Extract the [X, Y] coordinate from the center of the cell holding the provided text.  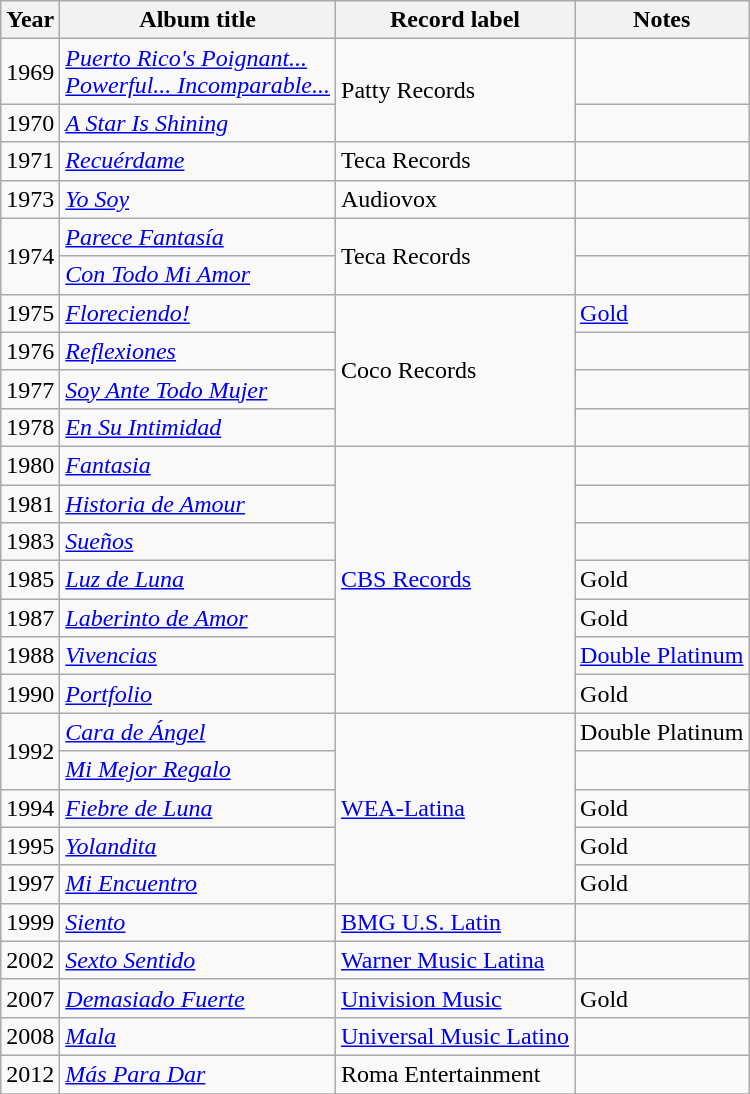
Laberinto de Amor [198, 618]
Luz de Luna [198, 580]
Fiebre de Luna [198, 808]
Album title [198, 20]
Coco Records [456, 370]
1995 [30, 846]
2012 [30, 1074]
Cara de Ángel [198, 732]
Mi Mejor Regalo [198, 770]
Reflexiones [198, 351]
1992 [30, 751]
Sexto Sentido [198, 960]
1999 [30, 922]
Soy Ante Todo Mujer [198, 389]
1975 [30, 313]
Warner Music Latina [456, 960]
Year [30, 20]
2007 [30, 998]
Fantasia [198, 465]
Notes [662, 20]
Yo Soy [198, 199]
BMG U.S. Latin [456, 922]
CBS Records [456, 579]
1981 [30, 503]
1971 [30, 161]
1974 [30, 256]
Yolandita [198, 846]
Floreciendo! [198, 313]
Vivencias [198, 656]
Mi Encuentro [198, 884]
Patty Records [456, 90]
Univision Music [456, 998]
WEA-Latina [456, 808]
Portfolio [198, 694]
Parece Fantasía [198, 237]
1973 [30, 199]
Mala [198, 1036]
1988 [30, 656]
Siento [198, 922]
1985 [30, 580]
1987 [30, 618]
Roma Entertainment [456, 1074]
1997 [30, 884]
1994 [30, 808]
1980 [30, 465]
Demasiado Fuerte [198, 998]
Con Todo Mi Amor [198, 275]
2008 [30, 1036]
Más Para Dar [198, 1074]
1969 [30, 72]
Sueños [198, 542]
1990 [30, 694]
Universal Music Latino [456, 1036]
1976 [30, 351]
Audiovox [456, 199]
Historia de Amour [198, 503]
2002 [30, 960]
Puerto Rico's Poignant... Powerful... Incomparable... [198, 72]
1978 [30, 427]
En Su Intimidad [198, 427]
Record label [456, 20]
1970 [30, 123]
1983 [30, 542]
1977 [30, 389]
Recuérdame [198, 161]
A Star Is Shining [198, 123]
